Determine the [x, y] coordinate at the center of the cell enclosing the given text.  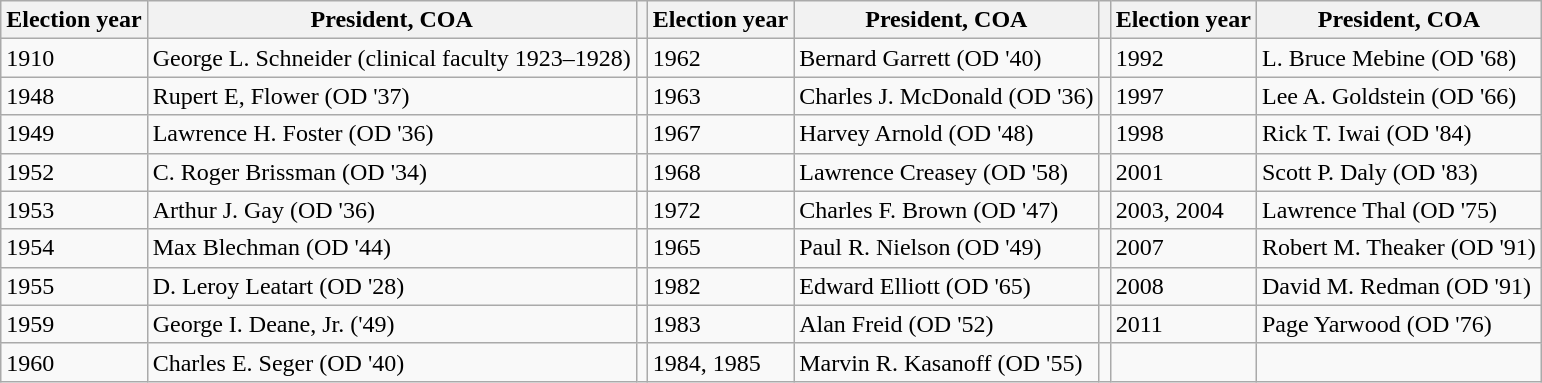
Rick T. Iwai (OD '84) [1398, 134]
1965 [720, 248]
Rupert E, Flower (OD '37) [392, 96]
Bernard Garrett (OD '40) [946, 58]
1972 [720, 210]
2007 [1183, 248]
Page Yarwood (OD '76) [1398, 324]
1949 [74, 134]
2011 [1183, 324]
1948 [74, 96]
1992 [1183, 58]
1955 [74, 286]
George I. Deane, Jr. ('49) [392, 324]
Arthur J. Gay (OD '36) [392, 210]
Lawrence Thal (OD '75) [1398, 210]
1984, 1985 [720, 362]
1960 [74, 362]
1954 [74, 248]
Edward Elliott (OD '65) [946, 286]
George L. Schneider (clinical faculty 1923–1928) [392, 58]
1967 [720, 134]
1997 [1183, 96]
D. Leroy Leatart (OD '28) [392, 286]
2003, 2004 [1183, 210]
1953 [74, 210]
1952 [74, 172]
Alan Freid (OD '52) [946, 324]
1982 [720, 286]
2001 [1183, 172]
Lee A. Goldstein (OD '66) [1398, 96]
1983 [720, 324]
Scott P. Daly (OD '83) [1398, 172]
2008 [1183, 286]
L. Bruce Mebine (OD '68) [1398, 58]
Harvey Arnold (OD '48) [946, 134]
C. Roger Brissman (OD '34) [392, 172]
1968 [720, 172]
1963 [720, 96]
Charles J. McDonald (OD '36) [946, 96]
Max Blechman (OD '44) [392, 248]
1962 [720, 58]
Paul R. Nielson (OD '49) [946, 248]
Lawrence Creasey (OD '58) [946, 172]
David M. Redman (OD '91) [1398, 286]
Charles F. Brown (OD '47) [946, 210]
1998 [1183, 134]
Marvin R. Kasanoff (OD '55) [946, 362]
Robert M. Theaker (OD '91) [1398, 248]
1959 [74, 324]
Charles E. Seger (OD '40) [392, 362]
Lawrence H. Foster (OD '36) [392, 134]
1910 [74, 58]
